Output the (x, y) coordinate of the center of the cell containing the given text.  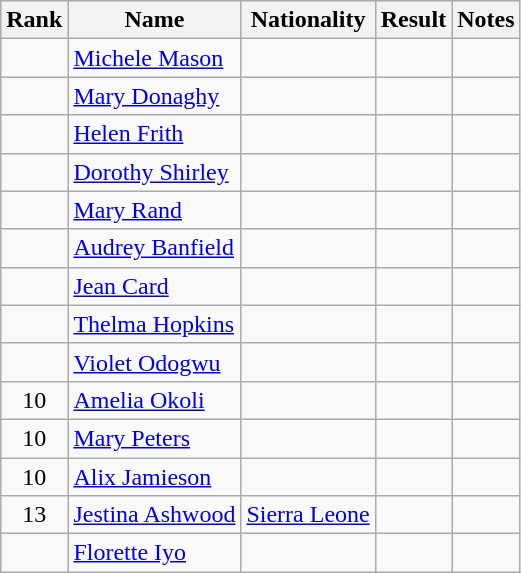
Name (154, 20)
Mary Rand (154, 210)
Jestina Ashwood (154, 515)
Michele Mason (154, 58)
Jean Card (154, 286)
Rank (34, 20)
Violet Odogwu (154, 362)
Nationality (308, 20)
Mary Peters (154, 438)
Mary Donaghy (154, 96)
Sierra Leone (308, 515)
Florette Iyo (154, 553)
Dorothy Shirley (154, 172)
Thelma Hopkins (154, 324)
Helen Frith (154, 134)
Result (413, 20)
Amelia Okoli (154, 400)
Alix Jamieson (154, 477)
Audrey Banfield (154, 248)
Notes (486, 20)
13 (34, 515)
